Locate the cell with the specified text and output its [X, Y] center coordinate. 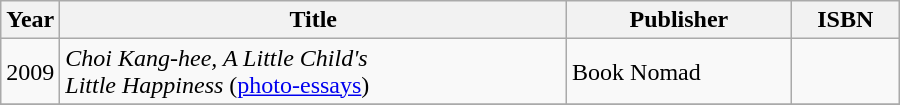
Book Nomad [680, 72]
ISBN [845, 20]
Title [314, 20]
2009 [30, 72]
Publisher [680, 20]
Year [30, 20]
Choi Kang-hee, A Little Child's Little Happiness (photo-essays) [314, 72]
